Capture the cell that displays the provided text and extract its (x, y) central coordinate. 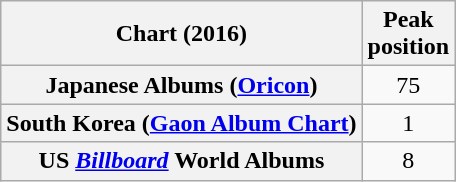
Japanese Albums (Oricon) (182, 85)
8 (408, 161)
75 (408, 85)
South Korea (Gaon Album Chart) (182, 123)
1 (408, 123)
Peakposition (408, 34)
US Billboard World Albums (182, 161)
Chart (2016) (182, 34)
